Locate the cell with the specified text and output its [X, Y] center coordinate. 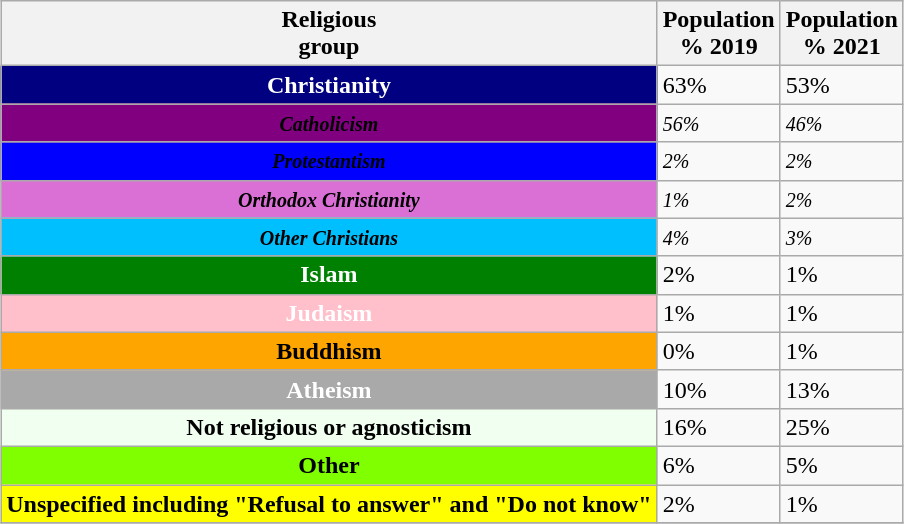
Christianity [329, 85]
Other Christians [329, 237]
25% [842, 427]
10% [718, 389]
Judaism [329, 313]
16% [718, 427]
Religiousgroup [329, 34]
Unspecified including "Refusal to answer" and "Do not know" [329, 503]
3% [842, 237]
Other [329, 465]
13% [842, 389]
Atheism [329, 389]
Orthodox Christianity [329, 199]
Islam [329, 275]
Protestantism [329, 161]
Buddhism [329, 351]
0% [718, 351]
53% [842, 85]
46% [842, 123]
Not religious or agnosticism [329, 427]
56% [718, 123]
5% [842, 465]
6% [718, 465]
63% [718, 85]
4% [718, 237]
Catholicism [329, 123]
Population % 2019 [718, 34]
Population % 2021 [842, 34]
